Locate the cell with the specified text and output its (x, y) center coordinate. 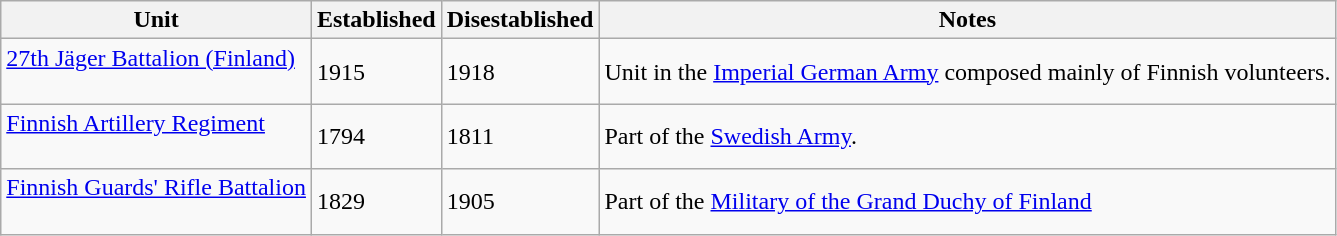
Part of the Swedish Army. (968, 136)
1811 (520, 136)
1918 (520, 72)
Finnish Guards' Rifle Battalion (156, 202)
1905 (520, 202)
Part of the Military of the Grand Duchy of Finland (968, 202)
27th Jäger Battalion (Finland) (156, 72)
1829 (376, 202)
Finnish Artillery Regiment (156, 136)
Unit in the Imperial German Army composed mainly of Finnish volunteers. (968, 72)
1915 (376, 72)
Unit (156, 20)
Notes (968, 20)
1794 (376, 136)
Established (376, 20)
Disestablished (520, 20)
